Find where the given text appears and provide that cell's center as (x, y) coordinate. 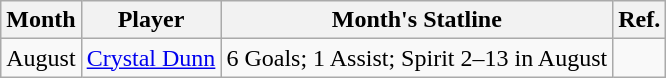
Month (41, 20)
6 Goals; 1 Assist; Spirit 2–13 in August (417, 58)
August (41, 58)
Crystal Dunn (151, 58)
Month's Statline (417, 20)
Ref. (640, 20)
Player (151, 20)
